Return [x, y] of the center of cell containing provided text 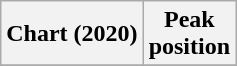
Peakposition [189, 34]
Chart (2020) [72, 34]
